Return [X, Y] of the center of cell containing provided text 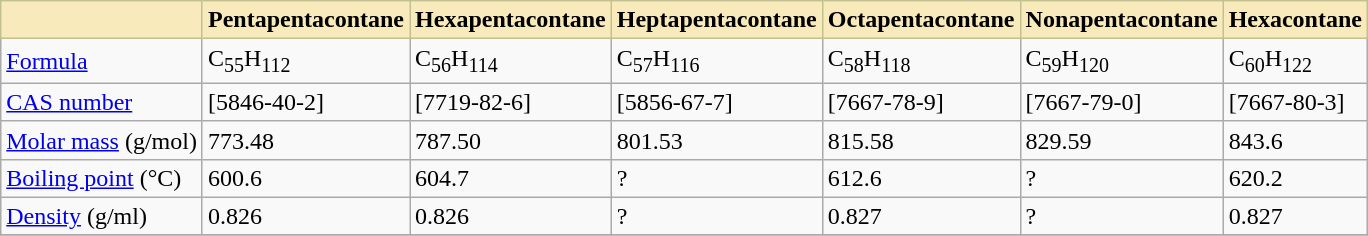
620.2 [1295, 178]
Pentapentacontane [306, 20]
843.6 [1295, 140]
815.58 [921, 140]
Nonapentacontane [1122, 20]
C56H114 [511, 61]
[7719-82-6] [511, 102]
[7667-78-9] [921, 102]
[5846-40-2] [306, 102]
600.6 [306, 178]
801.53 [716, 140]
CAS number [102, 102]
Heptapentacontane [716, 20]
[7667-79-0] [1122, 102]
Formula [102, 61]
604.7 [511, 178]
612.6 [921, 178]
Hexacontane [1295, 20]
C55H112 [306, 61]
Octapentacontane [921, 20]
C58H118 [921, 61]
C60H122 [1295, 61]
C57H116 [716, 61]
[7667-80-3] [1295, 102]
C59H120 [1122, 61]
Boiling point (°C) [102, 178]
829.59 [1122, 140]
787.50 [511, 140]
[5856-67-7] [716, 102]
Density (g/ml) [102, 216]
Hexapentacontane [511, 20]
773.48 [306, 140]
Molar mass (g/mol) [102, 140]
